Return (x, y) of the center of cell containing provided text 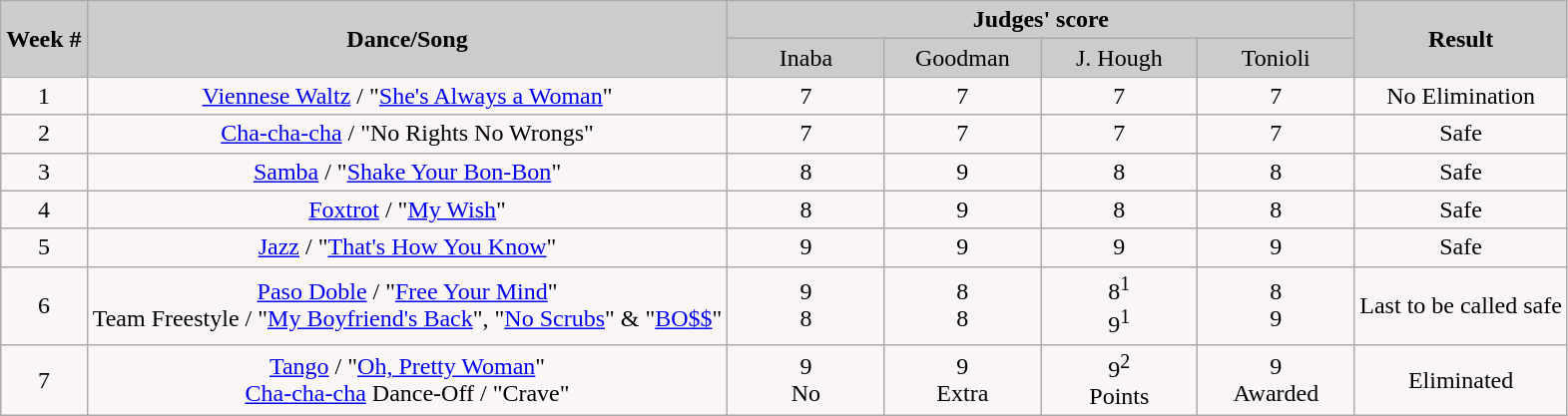
Result (1461, 39)
Cha-cha-cha / "No Rights No Wrongs" (407, 134)
Paso Doble / "Free Your Mind"Team Freestyle / "My Boyfriend's Back", "No Scrubs" & "BO$$" (407, 305)
4 (44, 209)
9Extra (962, 380)
No Elimination (1461, 96)
9No (806, 380)
2 (44, 134)
98 (806, 305)
9Awarded (1276, 380)
Viennese Waltz / "She's Always a Woman" (407, 96)
88 (962, 305)
Tango / "Oh, Pretty Woman"Cha-cha-cha Dance-Off / "Crave" (407, 380)
8191 (1120, 305)
J. Hough (1120, 58)
3 (44, 172)
Judges' score (1041, 20)
Dance/Song (407, 39)
6 (44, 305)
1 (44, 96)
89 (1276, 305)
Samba / "Shake Your Bon-Bon" (407, 172)
Jazz / "That's How You Know" (407, 247)
Eliminated (1461, 380)
Foxtrot / "My Wish" (407, 209)
Tonioli (1276, 58)
Goodman (962, 58)
Inaba (806, 58)
92Points (1120, 380)
5 (44, 247)
Week # (44, 39)
Last to be called safe (1461, 305)
